Identify which cell holds the provided text, then report its (X, Y) central coordinate. 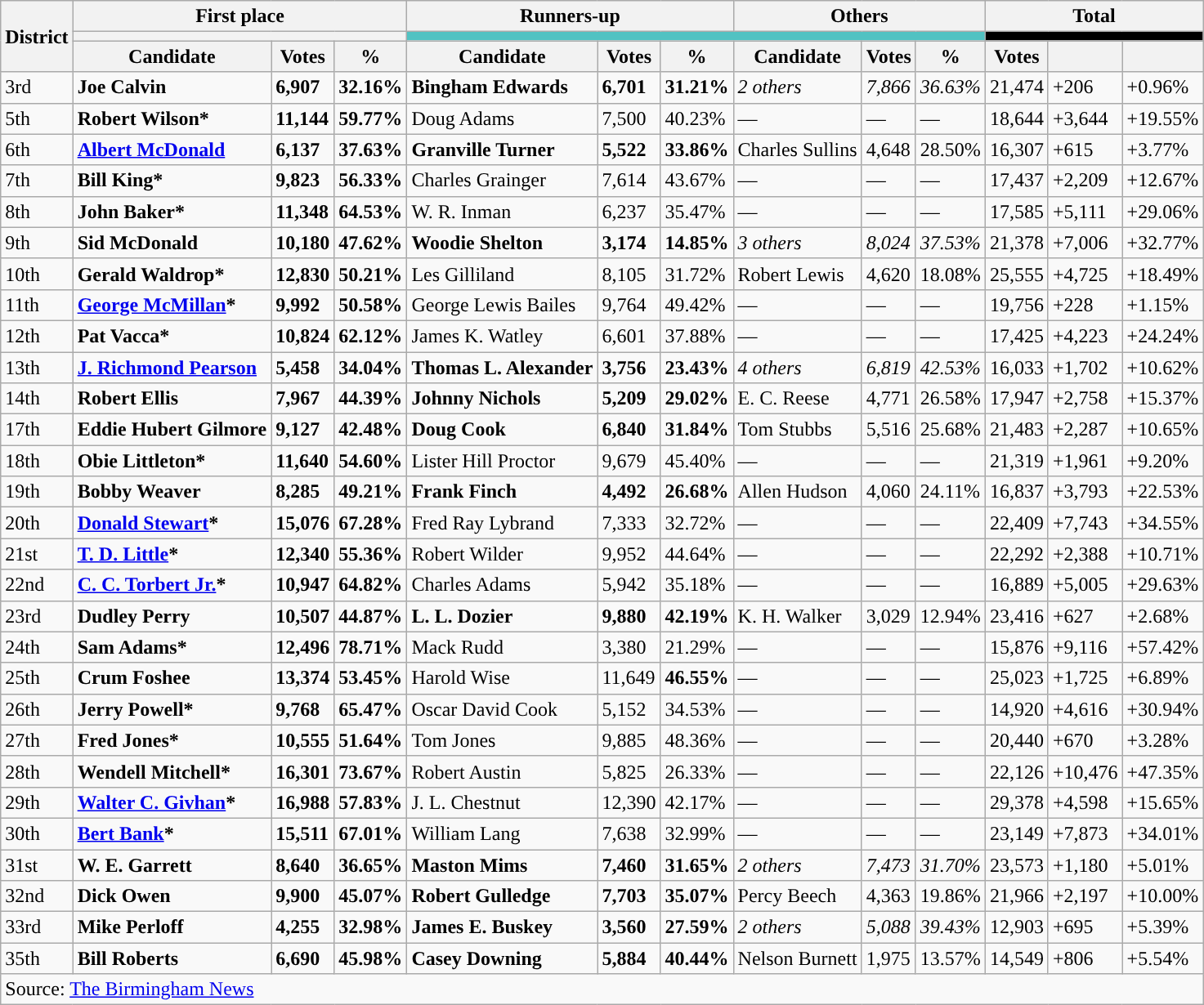
Maston Mims (502, 865)
78.71% (371, 647)
1,975 (888, 958)
12th (37, 336)
20th (37, 523)
3 others (798, 243)
Robert Lewis (798, 274)
27.59% (696, 927)
+3.28% (1162, 740)
17,437 (1017, 181)
+32.77% (1162, 243)
Charles Adams (502, 585)
40.23% (696, 118)
10,824 (302, 336)
25,555 (1017, 274)
Doug Adams (502, 118)
13th (37, 367)
+4,598 (1085, 802)
7,614 (629, 181)
E. C. Reese (798, 399)
James E. Buskey (502, 927)
16,307 (1017, 150)
Charles Sullins (798, 150)
+5.54% (1162, 958)
+6.89% (1162, 678)
67.28% (371, 523)
Bert Bank* (172, 833)
73.67% (371, 771)
5,942 (629, 585)
9,880 (629, 616)
Dick Owen (172, 896)
50.21% (371, 274)
3,029 (888, 616)
32nd (37, 896)
44.64% (696, 554)
64.82% (371, 585)
4,363 (888, 896)
Robert Wilder (502, 554)
Robert Wilson* (172, 118)
12,390 (629, 802)
+4,223 (1085, 336)
K. H. Walker (798, 616)
+34.01% (1162, 833)
35.47% (696, 212)
65.47% (371, 709)
+34.55% (1162, 523)
20,440 (1017, 740)
42.17% (696, 802)
33.86% (696, 150)
19,756 (1017, 305)
Obie Littleton* (172, 461)
14th (37, 399)
37.53% (950, 243)
26th (37, 709)
+57.42% (1162, 647)
Albert McDonald (172, 150)
55.36% (371, 554)
6,701 (629, 87)
24th (37, 647)
George Lewis Bailes (502, 305)
5,884 (629, 958)
8th (37, 212)
53.45% (371, 678)
11th (37, 305)
13,374 (302, 678)
26.33% (696, 771)
+2,758 (1085, 399)
46.55% (696, 678)
15,076 (302, 523)
7,866 (888, 87)
11,144 (302, 118)
+47.35% (1162, 771)
+29.63% (1162, 585)
9,768 (302, 709)
Wendell Mitchell* (172, 771)
+2,209 (1085, 181)
9,885 (629, 740)
+15.37% (1162, 399)
+4,616 (1085, 709)
26.58% (950, 399)
31.21% (696, 87)
Harold Wise (502, 678)
James K. Watley (502, 336)
17,947 (1017, 399)
35th (37, 958)
16,033 (1017, 367)
57.83% (371, 802)
21.29% (696, 647)
Woodie Shelton (502, 243)
3,756 (629, 367)
29.02% (696, 399)
+627 (1085, 616)
5,516 (888, 430)
Mike Perloff (172, 927)
45.07% (371, 896)
Joe Calvin (172, 87)
9,764 (629, 305)
22nd (37, 585)
35.07% (696, 896)
+7,743 (1085, 523)
24.11% (950, 492)
5th (37, 118)
+10,476 (1085, 771)
5,152 (629, 709)
21,483 (1017, 430)
37.88% (696, 336)
+2,287 (1085, 430)
Robert Gulledge (502, 896)
Robert Austin (502, 771)
13.57% (950, 958)
Walter C. Givhan* (172, 802)
+24.24% (1162, 336)
Sid McDonald (172, 243)
44.39% (371, 399)
+7,006 (1085, 243)
6,690 (302, 958)
32.99% (696, 833)
+1,725 (1085, 678)
50.58% (371, 305)
28.50% (950, 150)
7,638 (629, 833)
11,348 (302, 212)
3,174 (629, 243)
Total (1094, 16)
W. R. Inman (502, 212)
34.53% (696, 709)
42.53% (950, 367)
+1,961 (1085, 461)
62.12% (371, 336)
+2,197 (1085, 896)
21,319 (1017, 461)
5,088 (888, 927)
9,900 (302, 896)
19.86% (950, 896)
19th (37, 492)
5,209 (629, 399)
Jerry Powell* (172, 709)
+3.77% (1162, 150)
+1,702 (1085, 367)
16,301 (302, 771)
21st (37, 554)
Percy Beech (798, 896)
Eddie Hubert Gilmore (172, 430)
Bill Roberts (172, 958)
+3,793 (1085, 492)
5,522 (629, 150)
56.33% (371, 181)
+695 (1085, 927)
Gerald Waldrop* (172, 274)
14.85% (696, 243)
Donald Stewart* (172, 523)
14,549 (1017, 958)
Fred Ray Lybrand (502, 523)
12,830 (302, 274)
+0.96% (1162, 87)
+29.06% (1162, 212)
Oscar David Cook (502, 709)
39.43% (950, 927)
Runners-up (571, 16)
3rd (37, 87)
23,149 (1017, 833)
26.68% (696, 492)
Lister Hill Proctor (502, 461)
37.63% (371, 150)
7,703 (629, 896)
8,285 (302, 492)
23.43% (696, 367)
+5.39% (1162, 927)
49.21% (371, 492)
17th (37, 430)
Source: The Birmingham News (602, 989)
John Baker* (172, 212)
16,889 (1017, 585)
7th (37, 181)
Allen Hudson (798, 492)
25.68% (950, 430)
C. C. Torbert Jr.* (172, 585)
6,601 (629, 336)
9,992 (302, 305)
Johnny Nichols (502, 399)
+2,388 (1085, 554)
First place (240, 16)
6,237 (629, 212)
31.84% (696, 430)
31.70% (950, 865)
Doug Cook (502, 430)
4,060 (888, 492)
23rd (37, 616)
23,573 (1017, 865)
22,409 (1017, 523)
16,988 (302, 802)
21,378 (1017, 243)
31st (37, 865)
34.04% (371, 367)
28th (37, 771)
Dudley Perry (172, 616)
4,492 (629, 492)
+10.00% (1162, 896)
Fred Jones* (172, 740)
36.63% (950, 87)
9,952 (629, 554)
+806 (1085, 958)
16,837 (1017, 492)
17,585 (1017, 212)
+4,725 (1085, 274)
10,555 (302, 740)
Nelson Burnett (798, 958)
7,460 (629, 865)
Bobby Weaver (172, 492)
9,823 (302, 181)
+12.67% (1162, 181)
6,137 (302, 150)
32.72% (696, 523)
31.72% (696, 274)
Pat Vacca* (172, 336)
22,126 (1017, 771)
+2.68% (1162, 616)
64.53% (371, 212)
+670 (1085, 740)
Les Gilliland (502, 274)
32.98% (371, 927)
43.67% (696, 181)
Crum Foshee (172, 678)
18.08% (950, 274)
40.44% (696, 958)
4,648 (888, 150)
T. D. Little* (172, 554)
+10.65% (1162, 430)
18,644 (1017, 118)
21,966 (1017, 896)
4,771 (888, 399)
+1.15% (1162, 305)
+10.62% (1162, 367)
17,425 (1017, 336)
42.48% (371, 430)
+5,005 (1085, 585)
Others (859, 16)
12,496 (302, 647)
Mack Rudd (502, 647)
51.64% (371, 740)
Frank Finch (502, 492)
+5.01% (1162, 865)
L. L. Dozier (502, 616)
6,907 (302, 87)
18th (37, 461)
47.62% (371, 243)
15,511 (302, 833)
Sam Adams* (172, 647)
Casey Downing (502, 958)
William Lang (502, 833)
9,127 (302, 430)
4 others (798, 367)
+19.55% (1162, 118)
+615 (1085, 150)
+7,873 (1085, 833)
10,180 (302, 243)
49.42% (696, 305)
11,640 (302, 461)
+228 (1085, 305)
12,903 (1017, 927)
35.18% (696, 585)
22,292 (1017, 554)
Tom Stubbs (798, 430)
33rd (37, 927)
7,967 (302, 399)
+3,644 (1085, 118)
8,105 (629, 274)
15,876 (1017, 647)
+206 (1085, 87)
Bill King* (172, 181)
10th (37, 274)
45.40% (696, 461)
21,474 (1017, 87)
+1,180 (1085, 865)
J. Richmond Pearson (172, 367)
42.19% (696, 616)
27th (37, 740)
+18.49% (1162, 274)
+30.94% (1162, 709)
25,023 (1017, 678)
3,560 (629, 927)
4,255 (302, 927)
+9,116 (1085, 647)
+10.71% (1162, 554)
8,640 (302, 865)
48.36% (696, 740)
Bingham Edwards (502, 87)
7,333 (629, 523)
54.60% (371, 461)
67.01% (371, 833)
J. L. Chestnut (502, 802)
+5,111 (1085, 212)
+15.65% (1162, 802)
32.16% (371, 87)
12.94% (950, 616)
5,825 (629, 771)
25th (37, 678)
Robert Ellis (172, 399)
23,416 (1017, 616)
29th (37, 802)
District (37, 36)
10,947 (302, 585)
30th (37, 833)
11,649 (629, 678)
9,679 (629, 461)
14,920 (1017, 709)
12,340 (302, 554)
44.87% (371, 616)
7,473 (888, 865)
10,507 (302, 616)
W. E. Garrett (172, 865)
6th (37, 150)
9th (37, 243)
Tom Jones (502, 740)
45.98% (371, 958)
36.65% (371, 865)
Granville Turner (502, 150)
29,378 (1017, 802)
6,840 (629, 430)
George McMillan* (172, 305)
31.65% (696, 865)
5,458 (302, 367)
+22.53% (1162, 492)
8,024 (888, 243)
3,380 (629, 647)
+9.20% (1162, 461)
4,620 (888, 274)
6,819 (888, 367)
59.77% (371, 118)
Charles Grainger (502, 181)
7,500 (629, 118)
Thomas L. Alexander (502, 367)
